From the cell containing the given text, extract its center point as [x, y] coordinate. 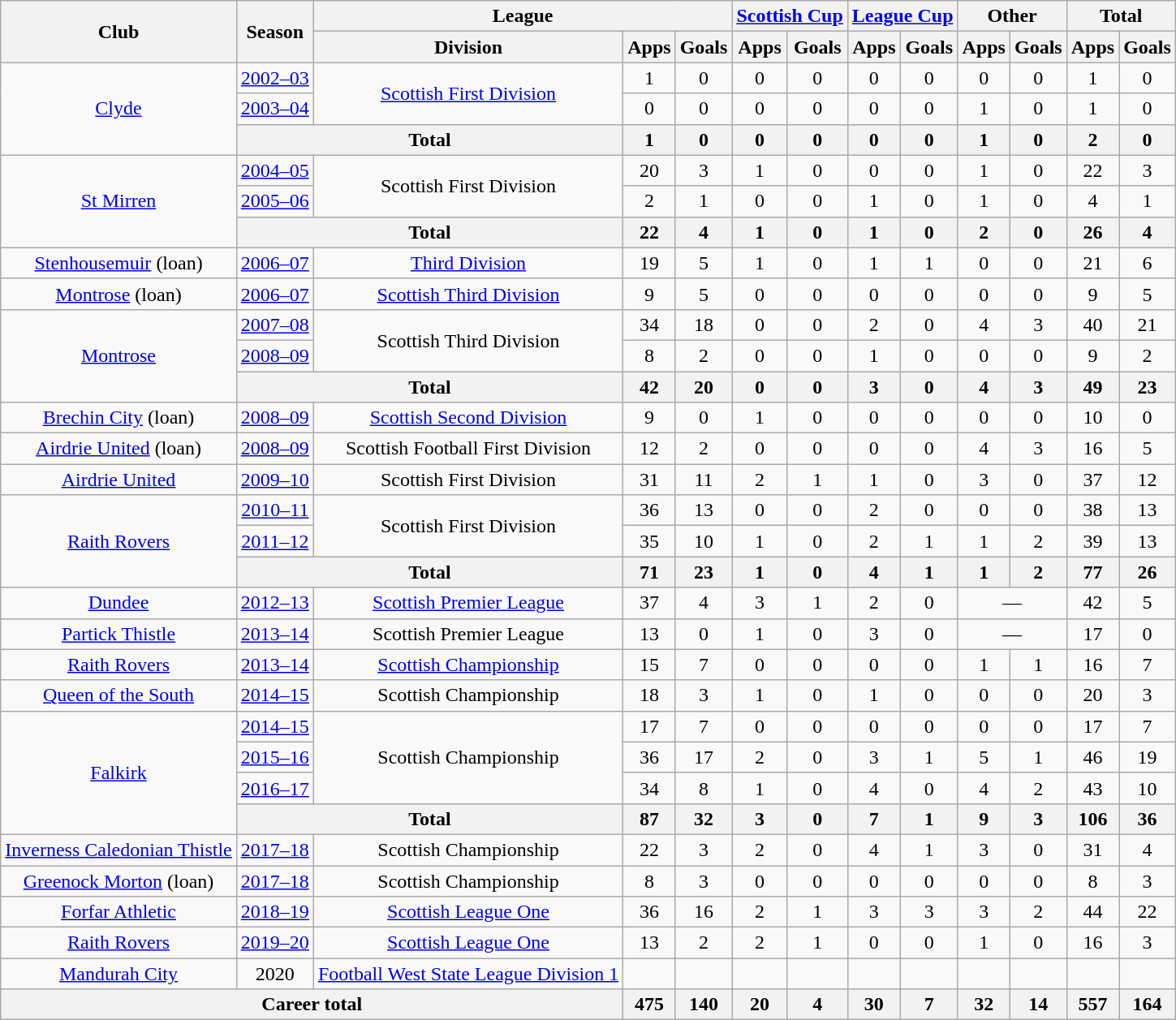
Scottish Second Division [467, 418]
League [523, 16]
Career total [312, 1005]
2012–13 [274, 603]
Partick Thistle [118, 634]
71 [649, 572]
46 [1092, 757]
6 [1148, 263]
Montrose (loan) [118, 294]
15 [649, 665]
14 [1038, 1005]
Mandurah City [118, 974]
Falkirk [118, 773]
Brechin City (loan) [118, 418]
Clyde [118, 109]
557 [1092, 1005]
League Cup [902, 16]
164 [1148, 1005]
2003–04 [274, 109]
2007–08 [274, 325]
Scottish Football First Division [467, 449]
Forfar Athletic [118, 912]
Airdrie United [118, 480]
35 [649, 541]
Third Division [467, 263]
49 [1092, 387]
2015–16 [274, 757]
11 [704, 480]
475 [649, 1005]
Division [467, 47]
Season [274, 32]
2004–05 [274, 170]
Other [1012, 16]
38 [1092, 510]
Stenhousemuir (loan) [118, 263]
44 [1092, 912]
St Mirren [118, 201]
2010–11 [274, 510]
Montrose [118, 355]
140 [704, 1005]
2009–10 [274, 480]
30 [873, 1005]
2016–17 [274, 788]
106 [1092, 819]
Scottish Cup [790, 16]
Dundee [118, 603]
87 [649, 819]
2020 [274, 974]
43 [1092, 788]
Greenock Morton (loan) [118, 880]
2005–06 [274, 201]
Queen of the South [118, 695]
Club [118, 32]
40 [1092, 325]
2011–12 [274, 541]
2019–20 [274, 943]
Football West State League Division 1 [467, 974]
Airdrie United (loan) [118, 449]
2002–03 [274, 78]
77 [1092, 572]
Inverness Caledonian Thistle [118, 850]
39 [1092, 541]
2018–19 [274, 912]
